Extract the [x, y] coordinate from the center of the cell holding the provided text.  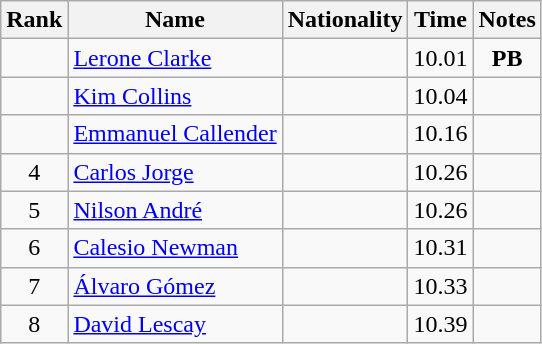
Nilson André [175, 210]
Rank [34, 20]
8 [34, 324]
Emmanuel Callender [175, 134]
Calesio Newman [175, 248]
6 [34, 248]
5 [34, 210]
Notes [507, 20]
Time [440, 20]
PB [507, 58]
Carlos Jorge [175, 172]
10.16 [440, 134]
10.39 [440, 324]
Kim Collins [175, 96]
Name [175, 20]
Lerone Clarke [175, 58]
10.33 [440, 286]
10.04 [440, 96]
10.31 [440, 248]
Álvaro Gómez [175, 286]
Nationality [345, 20]
7 [34, 286]
David Lescay [175, 324]
10.01 [440, 58]
4 [34, 172]
